Pinpoint the cell where the given text exists, returning its [x, y] midpoint coordinate. 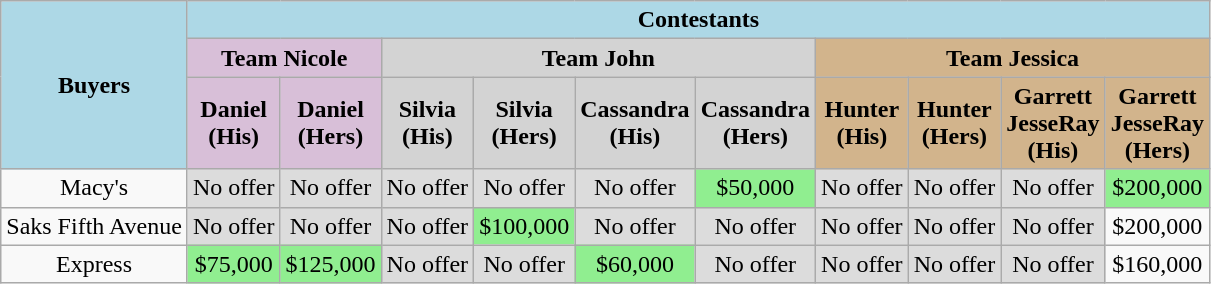
$160,000 [1157, 264]
Cassandra(His) [635, 123]
Team John [598, 58]
Silvia(Hers) [524, 123]
Macy's [94, 188]
Hunter(His) [862, 123]
Hunter(Hers) [954, 123]
Saks Fifth Avenue [94, 226]
Silvia(His) [428, 123]
Cassandra(Hers) [755, 123]
GarrettJesseRay(His) [1053, 123]
Daniel(His) [234, 123]
Daniel(Hers) [330, 123]
Team Jessica [1013, 58]
Buyers [94, 85]
Contestants [698, 20]
Team Nicole [284, 58]
Express [94, 264]
$50,000 [755, 188]
$100,000 [524, 226]
$75,000 [234, 264]
$125,000 [330, 264]
$60,000 [635, 264]
GarrettJesseRay(Hers) [1157, 123]
